Search for the cell housing the specified text and yield its [x, y] center coordinate. 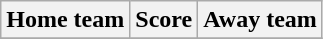
Home team [66, 20]
Score [164, 20]
Away team [260, 20]
